Detect which cell encompasses the target text, then output its [X, Y] center coordinate. 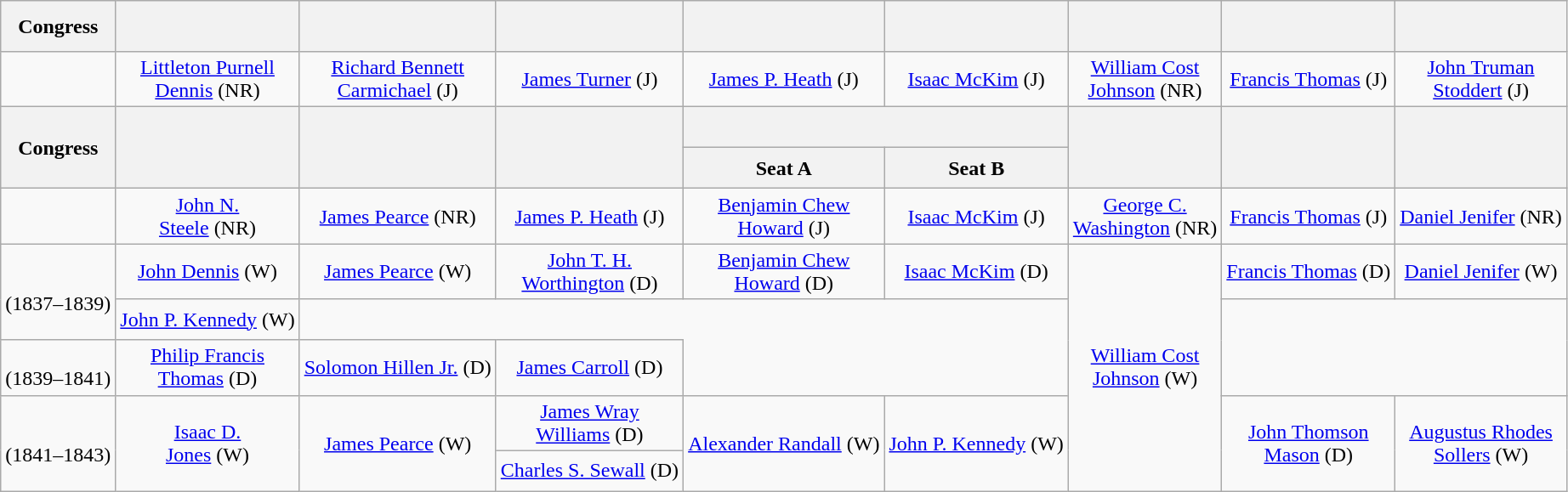
Alexander Randall (W) [784, 444]
William CostJohnson (NR) [1145, 80]
John Dennis (W) [207, 272]
Isaac D.Jones (W) [207, 444]
John T. H.Worthington (D) [589, 272]
James Carroll (D) [589, 367]
Daniel Jenifer (W) [1481, 272]
Francis Thomas (D) [1309, 272]
James Pearce (NR) [398, 216]
Daniel Jenifer (NR) [1481, 216]
John N.Steele (NR) [207, 216]
Charles S. Sewall (D) [589, 471]
William CostJohnson (W) [1145, 367]
Isaac McKim (D) [976, 272]
(1839–1841) [58, 367]
James WrayWilliams (D) [589, 423]
Seat B [976, 168]
James Turner (J) [589, 80]
Solomon Hillen Jr. (D) [398, 367]
Augustus RhodesSollers (W) [1481, 444]
Philip FrancisThomas (D) [207, 367]
Benjamin ChewHoward (D) [784, 272]
Seat A [784, 168]
Richard BennettCarmichael (J) [398, 80]
Littleton PurnellDennis (NR) [207, 80]
John ThomsonMason (D) [1309, 444]
John TrumanStoddert (J) [1481, 80]
Benjamin ChewHoward (J) [784, 216]
(1841–1843) [58, 444]
(1837–1839) [58, 292]
George C.Washington (NR) [1145, 216]
